From the cell containing the given text, extract its center point as [x, y] coordinate. 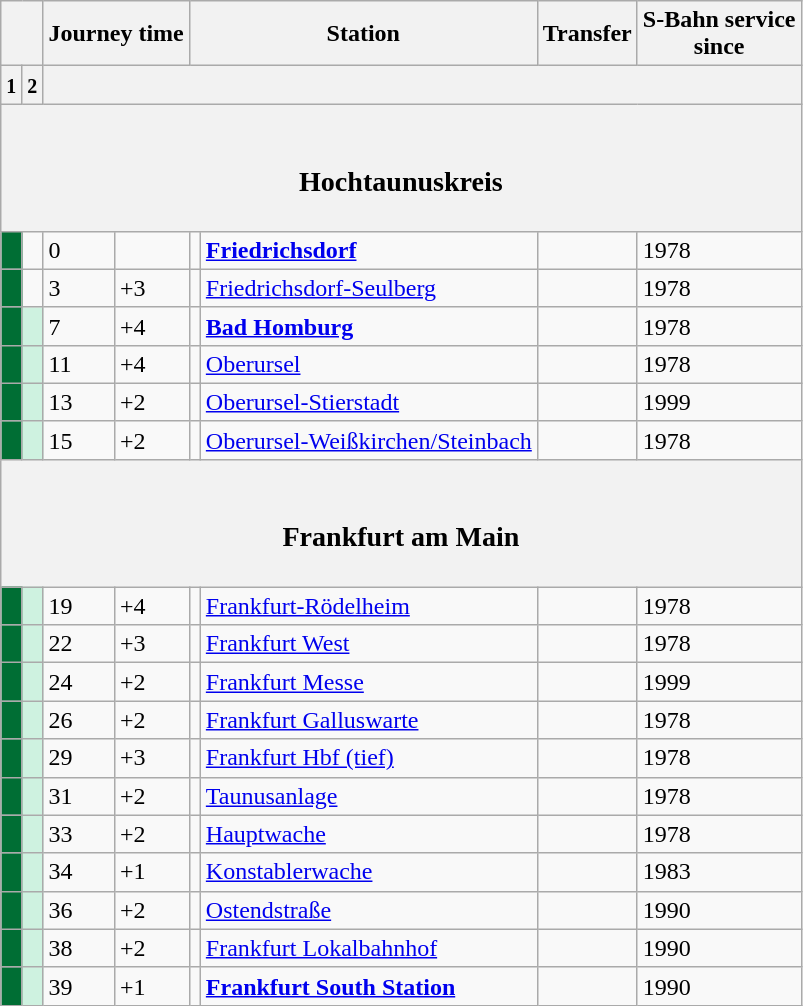
39 [79, 986]
Oberursel-Stierstadt [368, 402]
Hochtaunuskreis [401, 168]
Journey time [116, 34]
3 [79, 288]
Frankfurt Hbf (tief) [368, 758]
Frankfurt West [368, 644]
26 [79, 720]
Konstablerwache [368, 872]
11 [79, 364]
2 [32, 85]
Frankfurt Messe [368, 682]
29 [79, 758]
15 [79, 440]
Friedrichsdorf-Seulberg [368, 288]
7 [79, 326]
34 [79, 872]
Frankfurt Lokalbahnhof [368, 948]
31 [79, 796]
33 [79, 834]
Frankfurt-Rödelheim [368, 606]
38 [79, 948]
Frankfurt am Main [401, 522]
Transfer [587, 34]
Frankfurt South Station [368, 986]
Bad Homburg [368, 326]
Station [363, 34]
Taunusanlage [368, 796]
S-Bahn servicesince [719, 34]
Frankfurt Galluswarte [368, 720]
13 [79, 402]
Ostendstraße [368, 910]
22 [79, 644]
Oberursel [368, 364]
1 [12, 85]
Friedrichsdorf [368, 250]
36 [79, 910]
19 [79, 606]
24 [79, 682]
Oberursel-Weißkirchen/Steinbach [368, 440]
0 [79, 250]
Hauptwache [368, 834]
1983 [719, 872]
